Search for the cell housing the specified text and yield its (x, y) center coordinate. 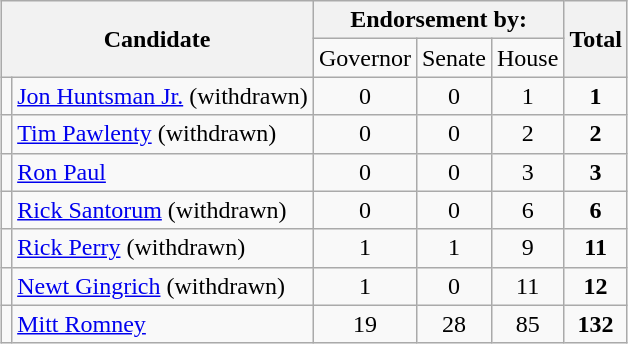
Newt Gingrich (withdrawn) (163, 286)
Governor (364, 58)
9 (527, 248)
19 (364, 324)
132 (596, 324)
Senate (454, 58)
Tim Pawlenty (withdrawn) (163, 134)
Endorsement by: (438, 20)
Jon Huntsman Jr. (withdrawn) (163, 96)
28 (454, 324)
12 (596, 286)
Rick Perry (withdrawn) (163, 248)
Total (596, 39)
House (527, 58)
Candidate (158, 39)
Mitt Romney (163, 324)
Ron Paul (163, 172)
Rick Santorum (withdrawn) (163, 210)
85 (527, 324)
